Provide the [x, y] coordinate of the cell's center where the given text is located.  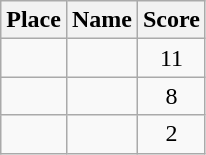
11 [171, 58]
Name [102, 20]
8 [171, 96]
Score [171, 20]
Place [34, 20]
2 [171, 134]
